Determine the [X, Y] coordinate at the center of the cell enclosing the given text.  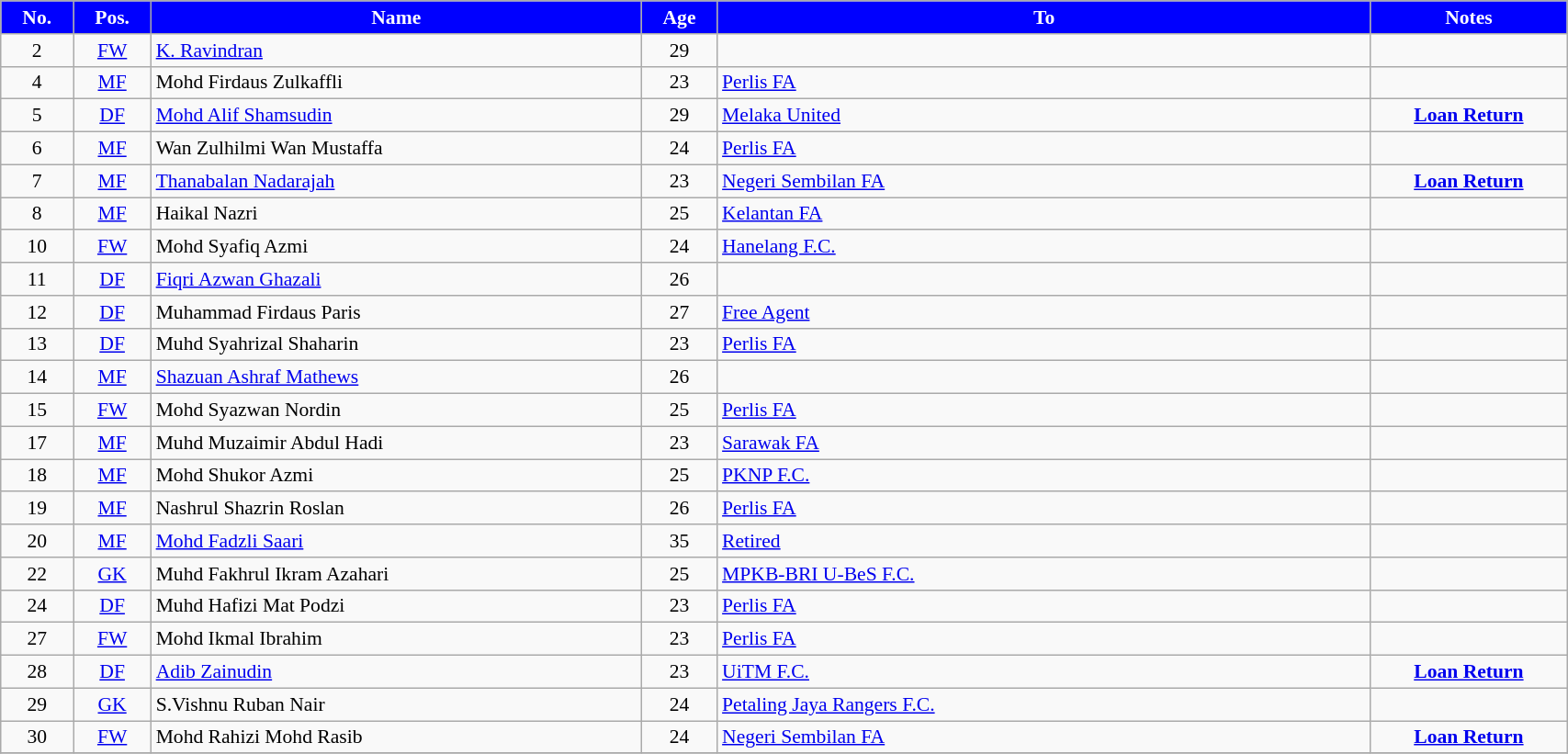
18 [37, 476]
MPKB-BRI U-BeS F.C. [1043, 574]
Notes [1468, 17]
Melaka United [1043, 116]
Mohd Firdaus Zulkaffli [397, 83]
Age [680, 17]
Wan Zulhilmi Wan Mustaffa [397, 149]
Mohd Syazwan Nordin [397, 411]
UiTM F.C. [1043, 672]
Muhammad Firdaus Paris [397, 312]
10 [37, 247]
Sarawak FA [1043, 443]
8 [37, 214]
19 [37, 509]
20 [37, 541]
Adib Zainudin [397, 672]
Mohd Syafiq Azmi [397, 247]
Retired [1043, 541]
7 [37, 181]
4 [37, 83]
Thanabalan Nadarajah [397, 181]
Mohd Fadzli Saari [397, 541]
13 [37, 344]
35 [680, 541]
Mohd Shukor Azmi [397, 476]
Haikal Nazri [397, 214]
Hanelang F.C. [1043, 247]
K. Ravindran [397, 51]
Free Agent [1043, 312]
Name [397, 17]
Muhd Hafizi Mat Podzi [397, 606]
12 [37, 312]
6 [37, 149]
Petaling Jaya Rangers F.C. [1043, 704]
22 [37, 574]
Muhd Syahrizal Shaharin [397, 344]
PKNP F.C. [1043, 476]
Mohd Ikmal Ibrahim [397, 639]
No. [37, 17]
2 [37, 51]
Muhd Fakhrul Ikram Azahari [397, 574]
To [1043, 17]
17 [37, 443]
15 [37, 411]
28 [37, 672]
Muhd Muzaimir Abdul Hadi [397, 443]
30 [37, 737]
Pos. [112, 17]
S.Vishnu Ruban Nair [397, 704]
Nashrul Shazrin Roslan [397, 509]
Fiqri Azwan Ghazali [397, 279]
14 [37, 377]
5 [37, 116]
Mohd Rahizi Mohd Rasib [397, 737]
Kelantan FA [1043, 214]
Shazuan Ashraf Mathews [397, 377]
Mohd Alif Shamsudin [397, 116]
11 [37, 279]
